Return the (X, Y) coordinate for the center point of the cell that contains the specified text.  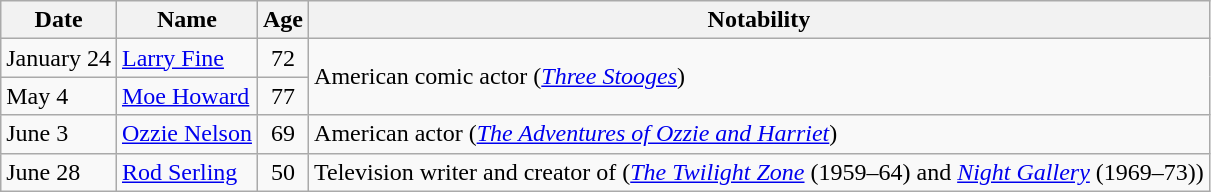
American actor (The Adventures of Ozzie and Harriet) (760, 134)
Rod Serling (186, 172)
Television writer and creator of (The Twilight Zone (1959–64) and Night Gallery (1969–73)) (760, 172)
January 24 (59, 58)
Name (186, 20)
Date (59, 20)
American comic actor (Three Stooges) (760, 77)
Age (282, 20)
77 (282, 96)
69 (282, 134)
50 (282, 172)
72 (282, 58)
June 28 (59, 172)
Moe Howard (186, 96)
Larry Fine (186, 58)
Notability (760, 20)
May 4 (59, 96)
June 3 (59, 134)
Ozzie Nelson (186, 134)
